Search for the cell housing the specified text and yield its (x, y) center coordinate. 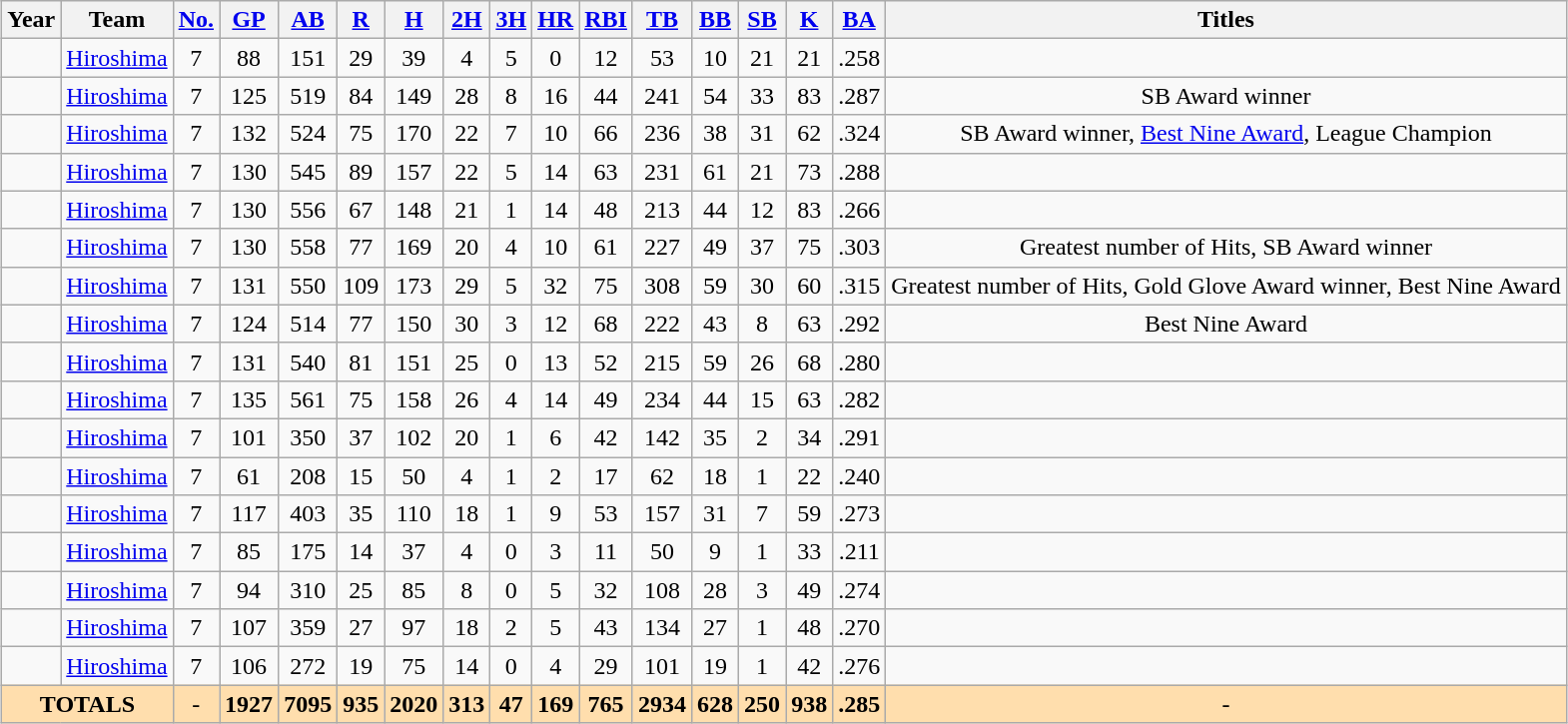
2020 (413, 704)
54 (715, 96)
142 (661, 437)
222 (661, 324)
.315 (859, 286)
148 (413, 210)
236 (661, 134)
67 (362, 210)
K (809, 20)
514 (308, 324)
38 (715, 134)
66 (606, 134)
Titles (1226, 20)
519 (308, 96)
R (362, 20)
938 (809, 704)
.274 (859, 590)
.258 (859, 58)
135 (250, 399)
AB (308, 20)
540 (308, 362)
231 (661, 172)
2934 (661, 704)
Team (117, 20)
124 (250, 324)
403 (308, 514)
47 (511, 704)
.287 (859, 96)
2H (467, 20)
561 (308, 399)
81 (362, 362)
HR (555, 20)
.282 (859, 399)
110 (413, 514)
BB (715, 20)
350 (308, 437)
134 (661, 628)
272 (308, 666)
Greatest number of Hits, Gold Glove Award winner, Best Nine Award (1226, 286)
108 (661, 590)
.240 (859, 476)
524 (308, 134)
.291 (859, 437)
215 (661, 362)
16 (555, 96)
.292 (859, 324)
34 (809, 437)
.273 (859, 514)
310 (308, 590)
175 (308, 552)
TB (661, 20)
SB Award winner (1226, 96)
Year (32, 20)
.303 (859, 248)
Greatest number of Hits, SB Award winner (1226, 248)
88 (250, 58)
3H (511, 20)
213 (661, 210)
17 (606, 476)
250 (763, 704)
SB Award winner, Best Nine Award, League Champion (1226, 134)
109 (362, 286)
11 (606, 552)
39 (413, 58)
545 (308, 172)
.288 (859, 172)
765 (606, 704)
H (413, 20)
TOTALS (88, 704)
Best Nine Award (1226, 324)
234 (661, 399)
GP (250, 20)
13 (555, 362)
359 (308, 628)
132 (250, 134)
107 (250, 628)
550 (308, 286)
125 (250, 96)
102 (413, 437)
106 (250, 666)
.266 (859, 210)
173 (413, 286)
.280 (859, 362)
935 (362, 704)
.276 (859, 666)
227 (661, 248)
52 (606, 362)
208 (308, 476)
1927 (250, 704)
558 (308, 248)
158 (413, 399)
149 (413, 96)
94 (250, 590)
313 (467, 704)
.270 (859, 628)
117 (250, 514)
84 (362, 96)
SB (763, 20)
7095 (308, 704)
No. (196, 20)
628 (715, 704)
556 (308, 210)
73 (809, 172)
6 (555, 437)
BA (859, 20)
.324 (859, 134)
89 (362, 172)
150 (413, 324)
.211 (859, 552)
RBI (606, 20)
170 (413, 134)
60 (809, 286)
97 (413, 628)
241 (661, 96)
.285 (859, 704)
308 (661, 286)
